Search for the cell housing the specified text and yield its [x, y] center coordinate. 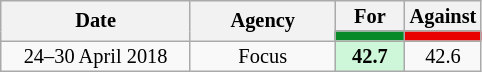
Agency [262, 20]
Focus [262, 56]
For [370, 16]
24–30 April 2018 [96, 56]
42.7 [370, 56]
Against [444, 16]
42.6 [444, 56]
Date [96, 20]
